Provide the [x, y] coordinate of the cell's center where the given text is located.  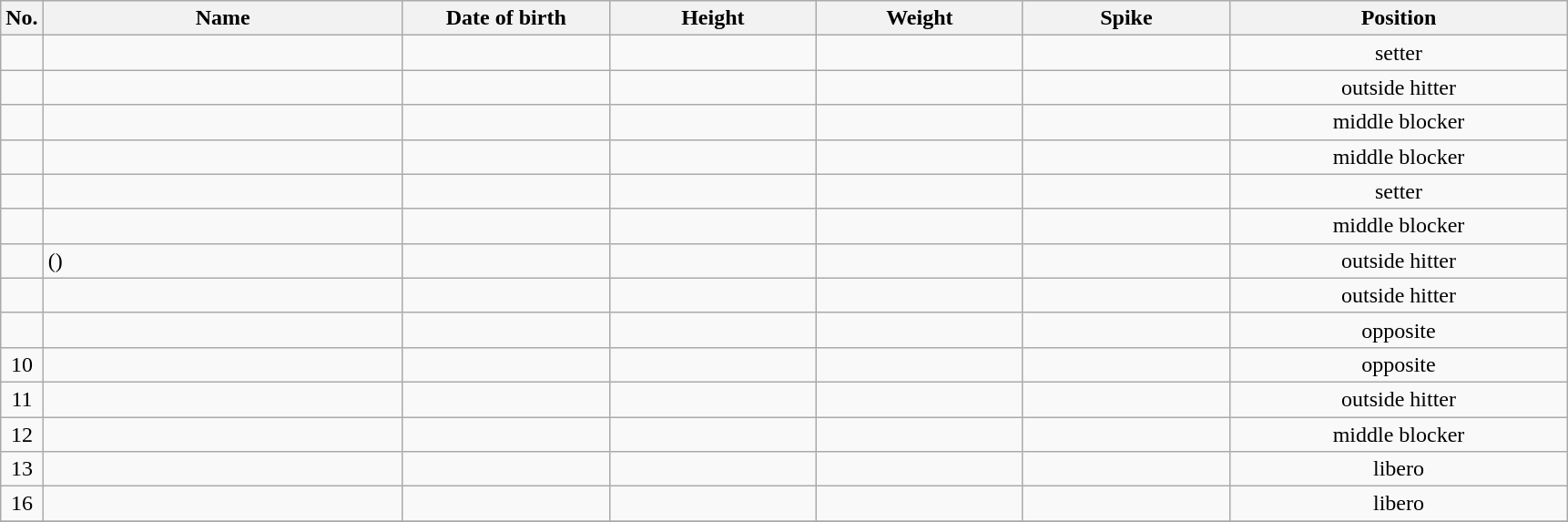
12 [22, 435]
Height [712, 18]
10 [22, 364]
11 [22, 399]
No. [22, 18]
Name [222, 18]
13 [22, 469]
Spike [1125, 18]
Weight [920, 18]
Date of birth [506, 18]
() [222, 261]
Position [1399, 18]
16 [22, 504]
